From the cell containing the given text, extract its center point as (X, Y) coordinate. 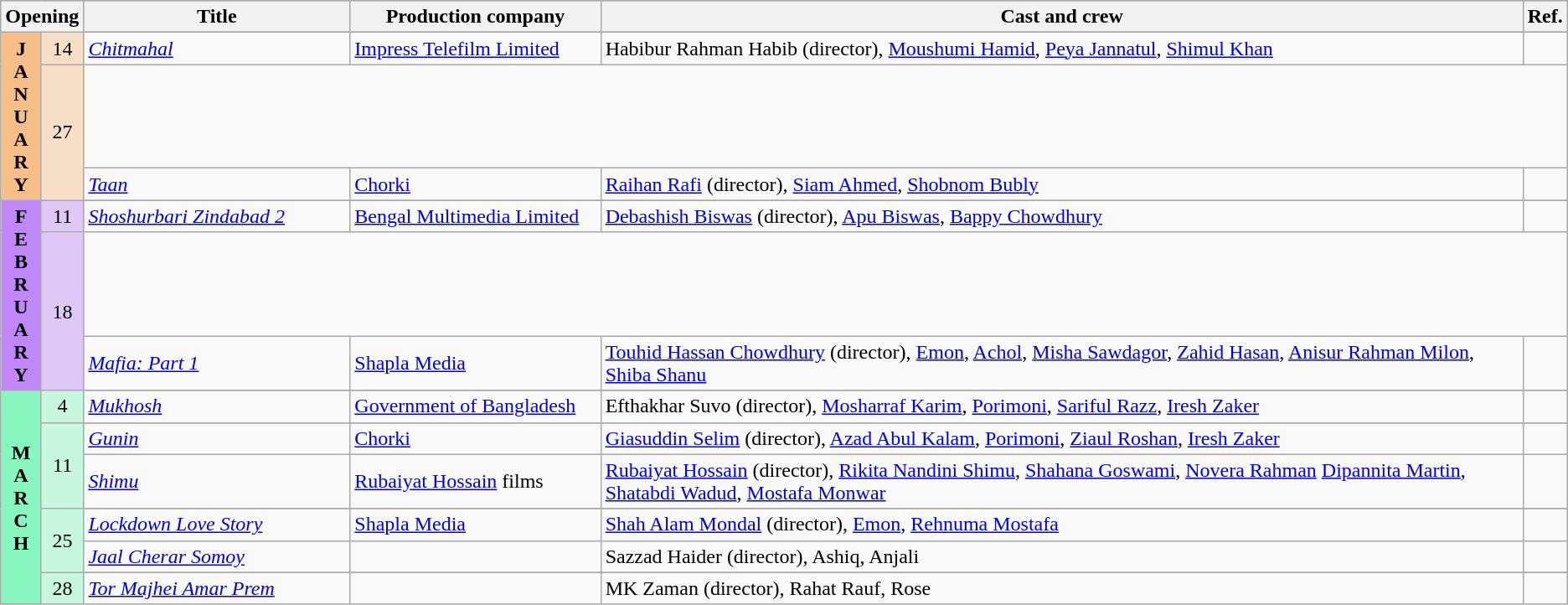
28 (62, 588)
25 (62, 540)
JANUARY (22, 116)
Government of Bangladesh (476, 406)
FEBRUARY (22, 295)
Sazzad Haider (director), Ashiq, Anjali (1062, 556)
Mukhosh (217, 406)
14 (62, 49)
Production company (476, 17)
Gunin (217, 438)
Touhid Hassan Chowdhury (director), Emon, Achol, Misha Sawdagor, Zahid Hasan, Anisur Rahman Milon, Shiba Shanu (1062, 364)
Impress Telefilm Limited (476, 49)
Debashish Biswas (director), Apu Biswas, Bappy Chowdhury (1062, 216)
Tor Majhei Amar Prem (217, 588)
Rubaiyat Hossain (director), Rikita Nandini Shimu, Shahana Goswami, Novera Rahman Dipannita Martin, Shatabdi Wadud, Mostafa Monwar (1062, 481)
Shimu (217, 481)
Ref. (1545, 17)
Efthakhar Suvo (director), Mosharraf Karim, Porimoni, Sariful Razz, Iresh Zaker (1062, 406)
Lockdown Love Story (217, 525)
MK Zaman (director), Rahat Rauf, Rose (1062, 588)
Rubaiyat Hossain films (476, 481)
Cast and crew (1062, 17)
27 (62, 132)
Habibur Rahman Habib (director), Moushumi Hamid, Peya Jannatul, Shimul Khan (1062, 49)
Raihan Rafi (director), Siam Ahmed, Shobnom Bubly (1062, 184)
18 (62, 312)
Mafia: Part 1 (217, 364)
Shah Alam Mondal (director), Emon, Rehnuma Mostafa (1062, 525)
MARCH (22, 498)
Giasuddin Selim (director), Azad Abul Kalam, Porimoni, Ziaul Roshan, Iresh Zaker (1062, 438)
Taan (217, 184)
Bengal Multimedia Limited (476, 216)
Jaal Cherar Somoy (217, 556)
Chitmahal (217, 49)
Title (217, 17)
Opening (42, 17)
4 (62, 406)
Shoshurbari Zindabad 2 (217, 216)
